Search for the cell housing the specified text and yield its [x, y] center coordinate. 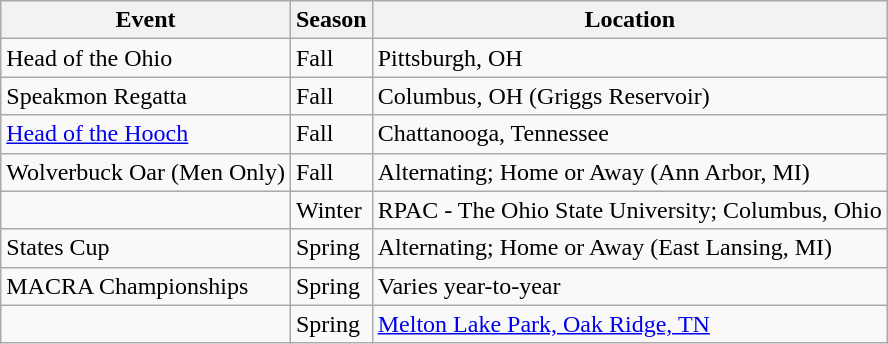
MACRA Championships [146, 286]
Event [146, 20]
RPAC - The Ohio State University; Columbus, Ohio [630, 210]
Chattanooga, Tennessee [630, 134]
Columbus, OH (Griggs Reservoir) [630, 96]
Melton Lake Park, Oak Ridge, TN [630, 324]
Head of the Ohio [146, 58]
Season [331, 20]
Head of the Hooch [146, 134]
Location [630, 20]
Alternating; Home or Away (Ann Arbor, MI) [630, 172]
Varies year-to-year [630, 286]
Wolverbuck Oar (Men Only) [146, 172]
States Cup [146, 248]
Winter [331, 210]
Speakmon Regatta [146, 96]
Pittsburgh, OH [630, 58]
Alternating; Home or Away (East Lansing, MI) [630, 248]
